Search for the cell housing the specified text and yield its [x, y] center coordinate. 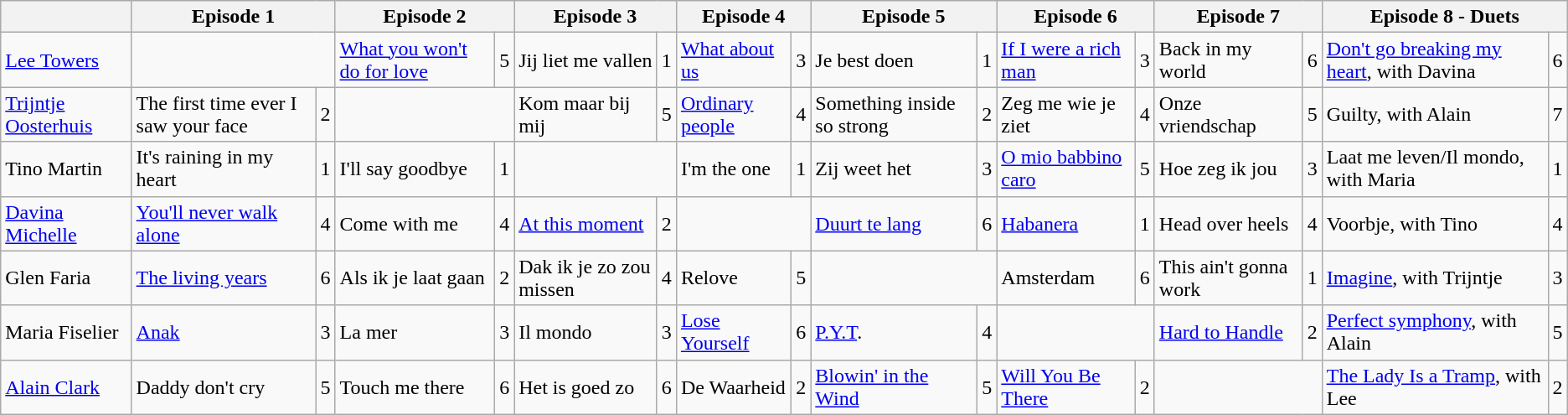
Episode 1 [233, 17]
Will You Be There [1065, 387]
The living years [224, 278]
Glen Faria [66, 278]
P.Y.T. [895, 332]
Anak [224, 332]
If I were a rich man [1065, 60]
Blowin' in the Wind [895, 387]
Il mondo [586, 332]
Davina Michelle [66, 223]
O mio babbino caro [1065, 169]
Het is goed zo [586, 387]
Duurt te lang [895, 223]
Tino Martin [66, 169]
Something inside so strong [895, 114]
Onze vriendschap [1228, 114]
Kom maar bij mij [586, 114]
Lose Yourself [734, 332]
Head over heels [1228, 223]
Relove [734, 278]
Imagine, with Trijntje [1435, 278]
Episode 2 [425, 17]
Jij liet me vallen [586, 60]
It's raining in my heart [224, 169]
Back in my world [1228, 60]
Episode 3 [596, 17]
What you won't do for love [415, 60]
Come with me [415, 223]
Lee Towers [66, 60]
The first time ever I saw your face [224, 114]
This ain't gonna work [1228, 278]
Ordinary people [734, 114]
Habanera [1065, 223]
Episode 8 - Duets [1444, 17]
Episode 4 [743, 17]
Als ik je laat gaan [415, 278]
Episode 5 [904, 17]
You'll never walk alone [224, 223]
Zeg me wie je ziet [1065, 114]
I'll say goodbye [415, 169]
Maria Fiselier [66, 332]
Amsterdam [1065, 278]
What about us [734, 60]
Trijntje Oosterhuis [66, 114]
I'm the one [734, 169]
Perfect symphony, with Alain [1435, 332]
Laat me leven/Il mondo, with Maria [1435, 169]
The Lady Is a Tramp, with Lee [1435, 387]
Hard to Handle [1228, 332]
Zij weet het [895, 169]
Don't go breaking my heart, with Davina [1435, 60]
Daddy don't cry [224, 387]
Touch me there [415, 387]
7 [1558, 114]
La mer [415, 332]
At this moment [586, 223]
Episode 7 [1238, 17]
Voorbje, with Tino [1435, 223]
De Waarheid [734, 387]
Alain Clark [66, 387]
Guilty, with Alain [1435, 114]
Je best doen [895, 60]
Hoe zeg ik jou [1228, 169]
Dak ik je zo zou missen [586, 278]
Episode 6 [1075, 17]
